Scan for the cell matching the given text and deliver its [x, y] coordinate at center. 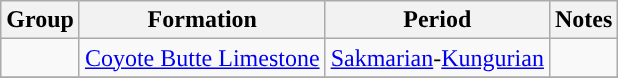
Notes [583, 20]
Group [40, 20]
Period [437, 20]
Sakmarian-Kungurian [437, 58]
Coyote Butte Limestone [202, 58]
Formation [202, 20]
